Identify which cell holds the provided text, then report its (x, y) central coordinate. 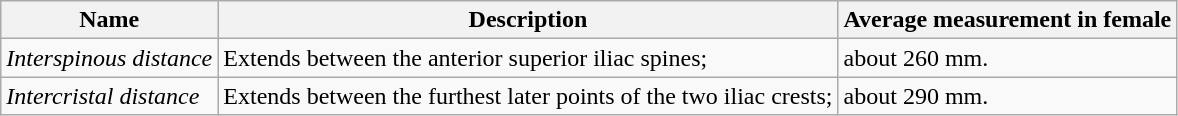
about 260 mm. (1008, 58)
Name (110, 20)
Average measurement in female (1008, 20)
Interspinous distance (110, 58)
Description (528, 20)
about 290 mm. (1008, 96)
Extends between the furthest later points of the two iliac crests; (528, 96)
Intercristal distance (110, 96)
Extends between the anterior superior iliac spines; (528, 58)
